Determine the (X, Y) coordinate at the center of the cell enclosing the given text.  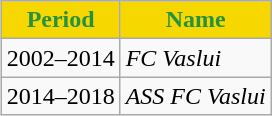
ASS FC Vaslui (196, 96)
Name (196, 20)
2002–2014 (60, 58)
Period (60, 20)
2014–2018 (60, 96)
FC Vaslui (196, 58)
